Detect which cell encompasses the target text, then output its (x, y) center coordinate. 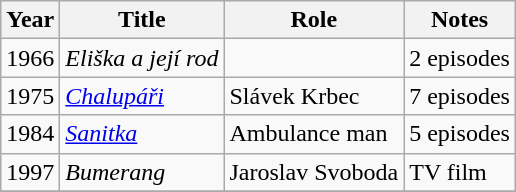
Sanitka (142, 134)
Notes (460, 20)
Role (314, 20)
Chalupáři (142, 96)
Jaroslav Svoboda (314, 172)
Eliška a její rod (142, 58)
Bumerang (142, 172)
1975 (30, 96)
1966 (30, 58)
1984 (30, 134)
Ambulance man (314, 134)
Title (142, 20)
Slávek Krbec (314, 96)
Year (30, 20)
TV film (460, 172)
1997 (30, 172)
7 episodes (460, 96)
5 episodes (460, 134)
2 episodes (460, 58)
